Scan for the cell matching the given text and deliver its (X, Y) coordinate at center. 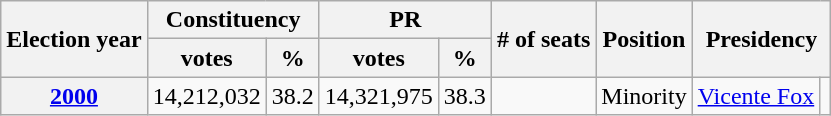
# of seats (543, 39)
Vicente Fox (756, 96)
Minority (644, 96)
PR (405, 20)
Position (644, 39)
Constituency (233, 20)
38.3 (464, 96)
2000 (74, 96)
Presidency (762, 39)
Election year (74, 39)
38.2 (292, 96)
14,212,032 (206, 96)
14,321,975 (378, 96)
